Determine the [x, y] coordinate at the center of the cell enclosing the given text.  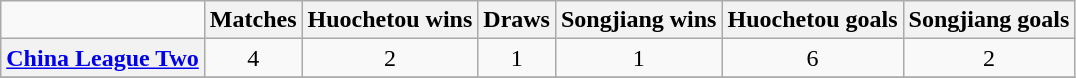
Huochetou goals [812, 20]
Matches [253, 20]
Songjiang wins [638, 20]
Huochetou wins [390, 20]
Draws [517, 20]
6 [812, 58]
China League Two [103, 58]
4 [253, 58]
Songjiang goals [989, 20]
